Determine the [x, y] coordinate at the center of the cell enclosing the given text.  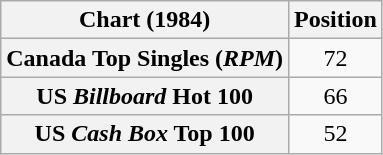
US Cash Box Top 100 [145, 134]
72 [336, 58]
52 [336, 134]
US Billboard Hot 100 [145, 96]
Canada Top Singles (RPM) [145, 58]
Chart (1984) [145, 20]
66 [336, 96]
Position [336, 20]
